Identify which cell holds the provided text, then report its (X, Y) central coordinate. 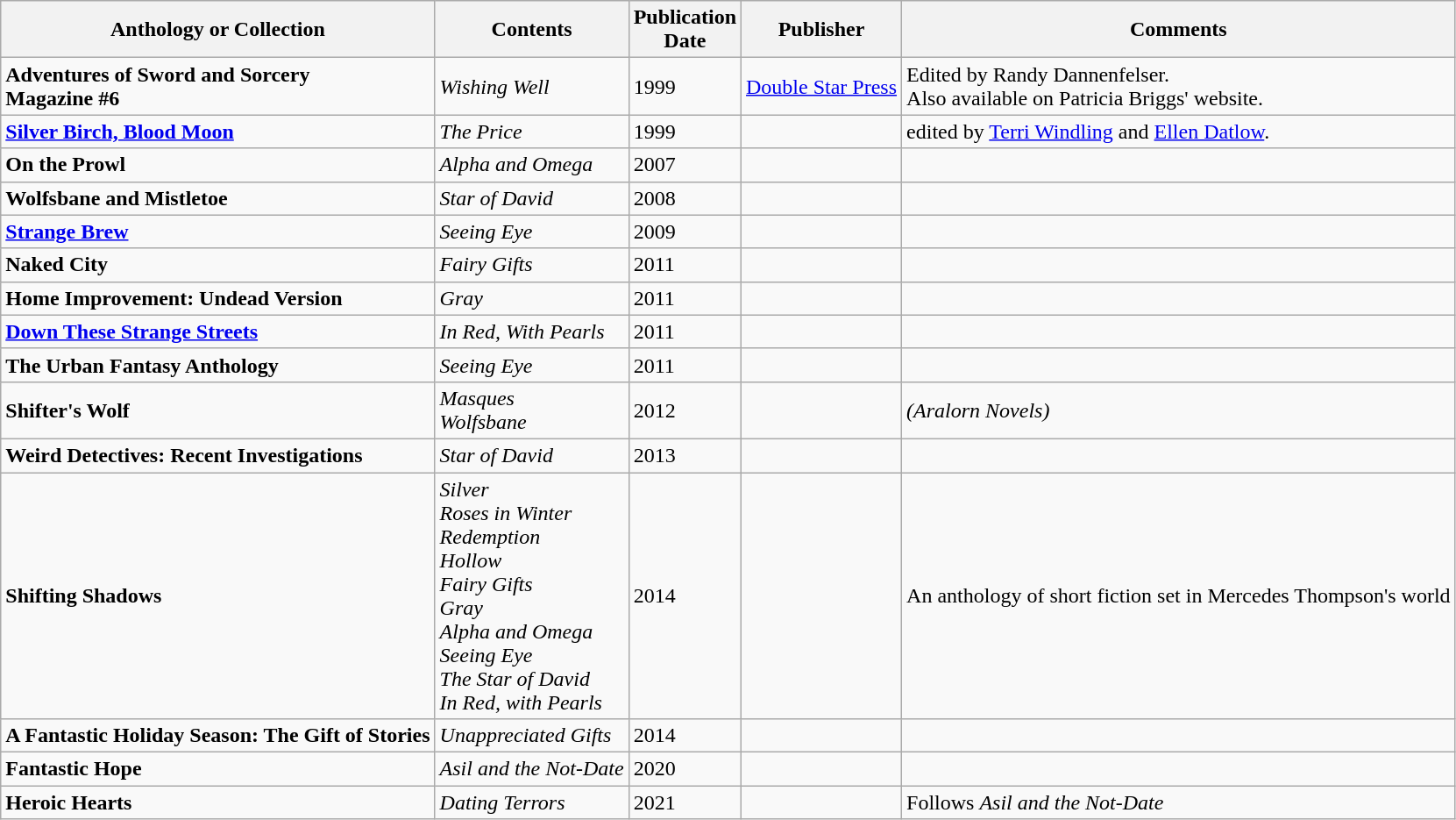
Home Improvement: Undead Version (217, 298)
Follows Asil and the Not-Date (1179, 802)
An anthology of short fiction set in Mercedes Thompson's world (1179, 595)
2020 (685, 769)
Heroic Hearts (217, 802)
Down These Strange Streets (217, 332)
Silver Birch, Blood Moon (217, 132)
2012 (685, 410)
MasquesWolfsbane (531, 410)
Contents (531, 30)
A Fantastic Holiday Season: The Gift of Stories (217, 736)
Dating Terrors (531, 802)
Unappreciated Gifts (531, 736)
Alpha and Omega (531, 165)
(Aralorn Novels) (1179, 410)
2007 (685, 165)
2021 (685, 802)
Edited by Randy Dannenfelser.Also available on Patricia Briggs' website. (1179, 86)
SilverRoses in WinterRedemptionHollowFairy GiftsGrayAlpha and OmegaSeeing EyeThe Star of DavidIn Red, with Pearls (531, 595)
PublicationDate (685, 30)
Wolfsbane and Mistletoe (217, 198)
2008 (685, 198)
Gray (531, 298)
Weird Detectives: Recent Investigations (217, 455)
edited by Terri Windling and Ellen Datlow. (1179, 132)
The Urban Fantasy Anthology (217, 365)
Anthology or Collection (217, 30)
Strange Brew (217, 232)
Shifting Shadows (217, 595)
Shifter's Wolf (217, 410)
Fantastic Hope (217, 769)
2013 (685, 455)
Comments (1179, 30)
Publisher (822, 30)
On the Prowl (217, 165)
Asil and the Not-Date (531, 769)
Double Star Press (822, 86)
Naked City (217, 265)
Fairy Gifts (531, 265)
In Red, With Pearls (531, 332)
The Price (531, 132)
2009 (685, 232)
Adventures of Sword and SorceryMagazine #6 (217, 86)
Wishing Well (531, 86)
